Find where the given text appears and provide that cell's center as [x, y] coordinate. 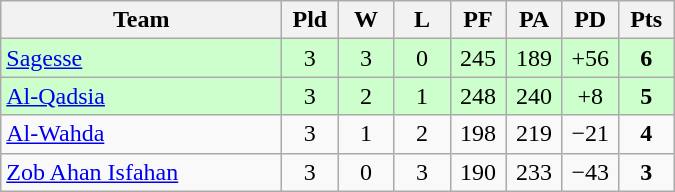
6 [646, 58]
Team [142, 20]
Pts [646, 20]
L [422, 20]
Al-Qadsia [142, 96]
W [366, 20]
+56 [590, 58]
198 [478, 134]
240 [534, 96]
Zob Ahan Isfahan [142, 172]
+8 [590, 96]
4 [646, 134]
Al-Wahda [142, 134]
PA [534, 20]
PF [478, 20]
Sagesse [142, 58]
−43 [590, 172]
219 [534, 134]
PD [590, 20]
Pld [310, 20]
5 [646, 96]
190 [478, 172]
248 [478, 96]
245 [478, 58]
233 [534, 172]
−21 [590, 134]
189 [534, 58]
